Scan for the cell matching the given text and deliver its (X, Y) coordinate at center. 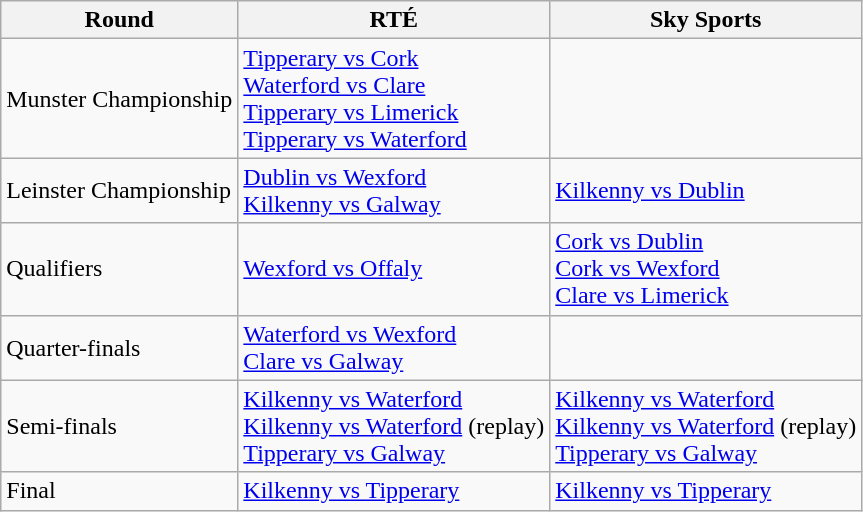
Kilkenny vs Dublin (706, 190)
Wexford vs Offaly (394, 269)
Leinster Championship (120, 190)
Qualifiers (120, 269)
Semi-finals (120, 426)
Cork vs Dublin Cork vs Wexford Clare vs Limerick (706, 269)
Waterford vs Wexford Clare vs Galway (394, 348)
Quarter-finals (120, 348)
Final (120, 491)
Round (120, 20)
Tipperary vs Cork Waterford vs Clare Tipperary vs Limerick Tipperary vs Waterford (394, 98)
RTÉ (394, 20)
Munster Championship (120, 98)
Sky Sports (706, 20)
Dublin vs Wexford Kilkenny vs Galway (394, 190)
